Return (X, Y) of the center of cell containing provided text 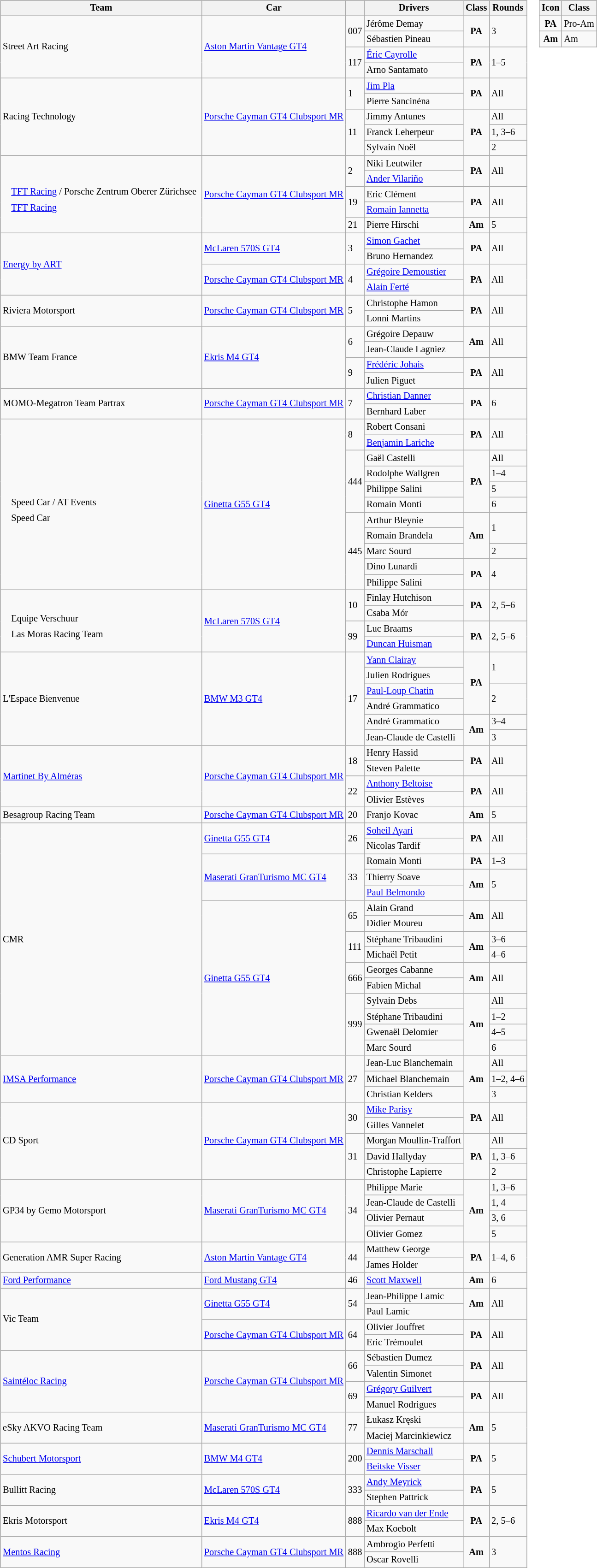
Max Koebolt (414, 1529)
Robert Consani (414, 427)
Drivers (414, 8)
Simon Gachet (414, 241)
Julien Rodrigues (414, 675)
Philippe Marie (414, 1188)
1–2, 4–6 (508, 1079)
Arno Santamato (414, 70)
1–3 (508, 862)
18 (355, 761)
Saintéloc Racing (101, 1381)
46 (355, 1280)
Speed Car (53, 518)
8 (355, 434)
Martinet By Alméras (101, 776)
Christian Danner (414, 396)
444 (355, 481)
Las Moras Racing Team (57, 634)
111 (355, 947)
Oscar Rovelli (414, 1560)
26 (355, 838)
Niki Leutwiler (414, 163)
Christian Kelders (414, 1095)
Manuel Rodrigues (414, 1405)
Car (274, 8)
David Hallyday (414, 1156)
Gaël Castelli (414, 458)
Luc Braams (414, 629)
Łukasz Kręski (414, 1420)
Romain Brandela (414, 536)
Equipe Verschuur Las Moras Racing Team (101, 621)
Pro-Am (579, 24)
21 (355, 225)
3, 6 (508, 1219)
Grégoire Depauw (414, 334)
Generation AMR Super Racing (101, 1257)
Schubert Motorsport (101, 1459)
3–6 (508, 939)
Ford Mustang GT4 (274, 1280)
Jimmy Antunes (414, 117)
Jim Pla (414, 86)
Racing Technology (101, 117)
Paul Lamic (414, 1312)
445 (355, 551)
Yann Clairay (414, 660)
Mentos Racing (101, 1552)
Andy Meyrick (414, 1482)
Benjamin Lariche (414, 443)
Maciej Marcinkiewicz (414, 1436)
Paul Belmondo (414, 893)
BMW Team France (101, 357)
BMW M3 GT4 (274, 698)
Éric Cayrolle (414, 55)
Jean-Claude Lagniez (414, 349)
Ander Vilariño (414, 179)
Georges Cabanne (414, 970)
3–4 (508, 722)
10 (355, 606)
1–4 (508, 473)
1–4, 6 (508, 1257)
34 (355, 1211)
TFT Racing / Porsche Zentrum Oberer Zürichsee (104, 192)
Lonni Martins (414, 319)
Alain Ferté (414, 287)
Stephen Pattrick (414, 1498)
64 (355, 1334)
Speed Car / AT Events (53, 502)
66 (355, 1366)
54 (355, 1304)
Eric Trémoulet (414, 1343)
77 (355, 1427)
Franck Leherpeur (414, 132)
69 (355, 1397)
31 (355, 1156)
James Holder (414, 1265)
Vic Team (101, 1319)
Bruno Hernandez (414, 256)
Olivier Pernaut (414, 1219)
Bernhard Laber (414, 412)
Michaël Petit (414, 955)
Valentin Simonet (414, 1373)
Steven Palette (414, 769)
Rounds (508, 8)
Riviera Motorsport (101, 311)
Jean-Luc Blanchemain (414, 1063)
Ricardo van der Ende (414, 1513)
Besagroup Racing Team (101, 815)
L'Espace Bienvenue (101, 698)
Street Art Racing (101, 47)
19 (355, 202)
Olivier Estèves (414, 799)
Thierry Soave (414, 877)
eSky AKVO Racing Team (101, 1427)
7 (355, 404)
Sylvain Debs (414, 1001)
1, 4 (508, 1203)
Scott Maxwell (414, 1280)
Jean-Philippe Lamic (414, 1296)
1–2 (508, 1017)
Gwenaël Delomier (414, 1032)
Franjo Kovac (414, 815)
Dino Lunardi (414, 567)
30 (355, 1118)
Didier Moureu (414, 923)
Nicolas Tardif (414, 846)
117 (355, 63)
Jérôme Demay (414, 24)
Henry Hassid (414, 753)
Morgan Moullin-Traffort (414, 1141)
CD Sport (101, 1141)
4–5 (508, 1032)
Pierre Hirschi (414, 225)
Matthew George (414, 1249)
Equipe Verschuur (57, 618)
Rodolphe Wallgren (414, 473)
9 (355, 373)
200 (355, 1459)
Csaba Mór (414, 613)
Frédéric Johais (414, 365)
Sébastien Pineau (414, 39)
Mike Parisy (414, 1110)
MOMO-Megatron Team Partrax (101, 404)
Alain Grand (414, 908)
Ambrogio Perfetti (414, 1544)
BMW M4 GT4 (274, 1459)
Energy by ART (101, 264)
999 (355, 1024)
Team (101, 8)
666 (355, 977)
Christophe Hamon (414, 303)
Bullitt Racing (101, 1490)
17 (355, 698)
Fabien Michal (414, 986)
GP34 by Gemo Motorsport (101, 1211)
Julien Piguet (414, 380)
TFT Racing (104, 208)
Anthony Beltoise (414, 784)
22 (355, 791)
Eric Clément (414, 195)
Soheil Ayari (414, 830)
Finlay Hutchison (414, 598)
Arthur Bleynie (414, 520)
Romain Iannetta (414, 210)
4–6 (508, 955)
Ford Performance (101, 1280)
Dennis Marschall (414, 1451)
99 (355, 636)
CMR (101, 939)
Paul-Loup Chatin (414, 691)
Icon (550, 8)
Gilles Vannelet (414, 1125)
TFT Racing / Porsche Zentrum Oberer Zürichsee TFT Racing (101, 194)
Duncan Huisman (414, 645)
1–5 (508, 63)
Beitske Visser (414, 1467)
Ekris Motorsport (101, 1521)
Olivier Gomez (414, 1234)
33 (355, 877)
IMSA Performance (101, 1079)
20 (355, 815)
65 (355, 916)
007 (355, 31)
11 (355, 132)
27 (355, 1079)
Sylvain Noël (414, 148)
Michael Blanchemain (414, 1079)
Olivier Jouffret (414, 1327)
Pierre Sancinéna (414, 101)
Grégoire Demoustier (414, 272)
Sébastien Dumez (414, 1358)
Speed Car / AT Events Speed Car (101, 504)
Grégory Guilvert (414, 1389)
44 (355, 1257)
Christophe Lapierre (414, 1172)
333 (355, 1490)
